Identify which cell holds the provided text, then report its [X, Y] central coordinate. 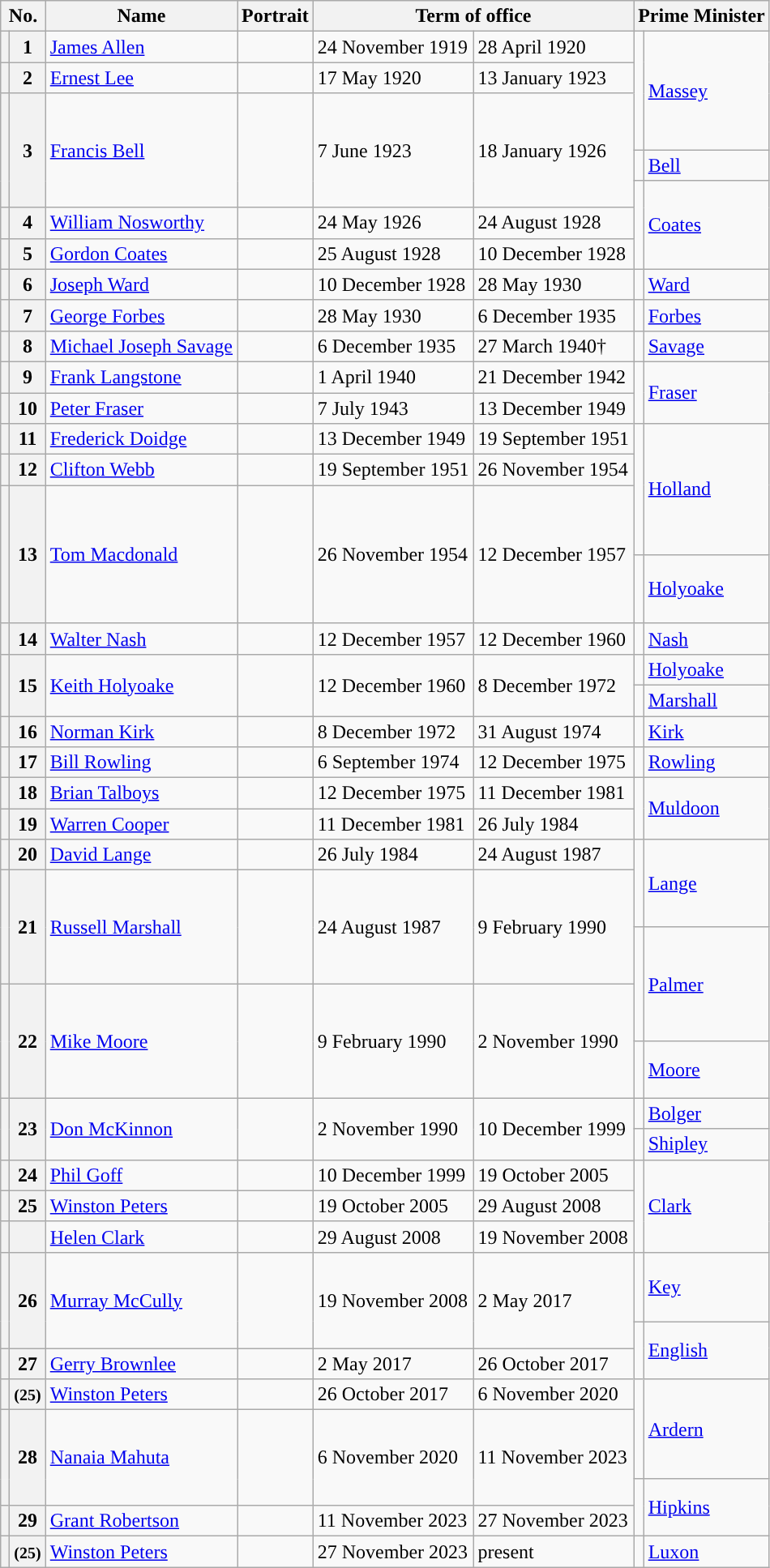
28 [28, 1458]
17 [28, 763]
4 [28, 223]
Muldoon [707, 809]
Bill Rowling [141, 763]
James Allen [141, 47]
Holland [707, 489]
Coates [707, 225]
28 April 1920 [554, 47]
24 [28, 1175]
Murray McCully [141, 1300]
18 January 1926 [554, 151]
present [554, 1552]
No. [23, 16]
27 [28, 1364]
Savage [707, 346]
William Nosworthy [141, 223]
Norman Kirk [141, 732]
Shipley [707, 1144]
Prime Minister [702, 16]
Francis Bell [141, 151]
6 [28, 284]
16 [28, 732]
6 September 1974 [393, 763]
Tom Macdonald [141, 554]
Brian Talboys [141, 793]
Bell [707, 165]
1 April 1940 [393, 377]
15 [28, 685]
17 May 1920 [393, 78]
Don McKinnon [141, 1129]
21 [28, 927]
13 January 1923 [554, 78]
21 December 1942 [554, 377]
Nash [707, 639]
Frank Langstone [141, 377]
Hipkins [707, 1507]
26 [28, 1300]
29 [28, 1521]
19 [28, 824]
Palmer [707, 984]
Name [141, 16]
Grant Robertson [141, 1521]
Warren Cooper [141, 824]
Clark [707, 1206]
David Lange [141, 855]
Peter Fraser [141, 408]
13 [28, 554]
Russell Marshall [141, 927]
Gerry Brownlee [141, 1364]
2 [28, 78]
10 [28, 408]
22 [28, 1040]
Ernest Lee [141, 78]
11 [28, 439]
Key [707, 1287]
5 [28, 254]
14 [28, 639]
25 August 1928 [393, 254]
Portrait [276, 16]
George Forbes [141, 315]
25 [28, 1206]
Gordon Coates [141, 254]
Phil Goff [141, 1175]
Mike Moore [141, 1040]
Luxon [707, 1552]
20 [28, 855]
8 [28, 346]
Term of office [473, 16]
12 [28, 470]
Keith Holyoake [141, 685]
Helen Clark [141, 1237]
31 August 1974 [554, 732]
18 [28, 793]
24 May 1926 [393, 223]
Marshall [707, 700]
23 [28, 1129]
3 [28, 151]
English [707, 1350]
Massey [707, 91]
Moore [707, 1070]
Forbes [707, 315]
Joseph Ward [141, 284]
Frederick Doidge [141, 439]
Lange [707, 883]
Clifton Webb [141, 470]
24 November 1919 [393, 47]
Ardern [707, 1429]
Rowling [707, 763]
27 March 1940† [554, 346]
Michael Joseph Savage [141, 346]
Fraser [707, 392]
Bolger [707, 1113]
7 [28, 315]
9 [28, 377]
7 June 1923 [393, 151]
24 August 1928 [554, 223]
Nanaia Mahuta [141, 1458]
7 July 1943 [393, 408]
Ward [707, 284]
Kirk [707, 732]
Walter Nash [141, 639]
1 [28, 47]
